For the text-containing cell, return its midpoint in [x, y] coordinate format. 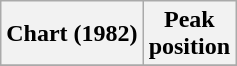
Chart (1982) [72, 34]
Peakposition [189, 34]
